Scan for the cell matching the given text and deliver its [X, Y] coordinate at center. 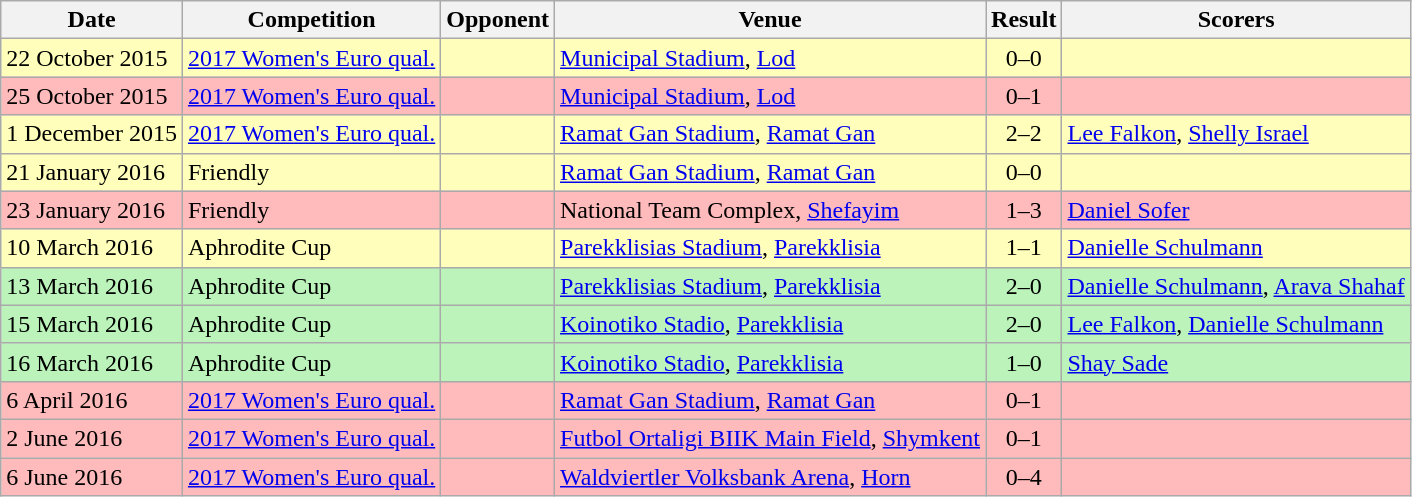
2 June 2016 [92, 438]
6 June 2016 [92, 477]
1–0 [1024, 362]
1–1 [1024, 248]
1 December 2015 [92, 134]
6 April 2016 [92, 400]
Competition [311, 20]
Daniel Sofer [1236, 210]
Scorers [1236, 20]
Venue [770, 20]
10 March 2016 [92, 248]
National Team Complex, Shefayim [770, 210]
2–2 [1024, 134]
Waldviertler Volksbank Arena, Horn [770, 477]
25 October 2015 [92, 96]
21 January 2016 [92, 172]
1–3 [1024, 210]
16 March 2016 [92, 362]
Futbol Ortaligi BIIK Main Field, Shymkent [770, 438]
Danielle Schulmann, Arava Shahaf [1236, 286]
Date [92, 20]
Result [1024, 20]
13 March 2016 [92, 286]
Opponent [498, 20]
22 October 2015 [92, 58]
0–4 [1024, 477]
Danielle Schulmann [1236, 248]
23 January 2016 [92, 210]
Lee Falkon, Danielle Schulmann [1236, 324]
15 March 2016 [92, 324]
Shay Sade [1236, 362]
Lee Falkon, Shelly Israel [1236, 134]
